Search for the cell housing the specified text and yield its [X, Y] center coordinate. 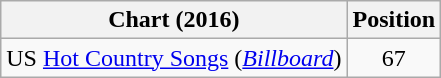
Position [394, 20]
Chart (2016) [174, 20]
US Hot Country Songs (Billboard) [174, 58]
67 [394, 58]
